Determine the [X, Y] coordinate at the center of the cell enclosing the given text.  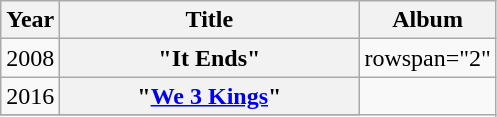
Album [428, 20]
Title [210, 20]
rowspan="2" [428, 58]
"We 3 Kings" [210, 96]
Year [30, 20]
"It Ends" [210, 58]
2016 [30, 96]
2008 [30, 58]
